Capture the cell that displays the provided text and extract its [X, Y] central coordinate. 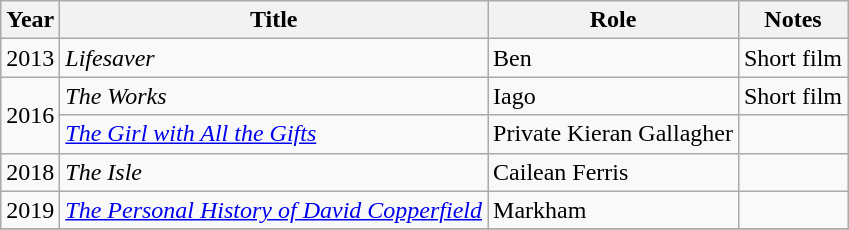
Markham [614, 210]
2019 [30, 210]
Role [614, 20]
Iago [614, 96]
Lifesaver [274, 58]
The Personal History of David Copperfield [274, 210]
Year [30, 20]
2016 [30, 115]
Title [274, 20]
Notes [792, 20]
2013 [30, 58]
Cailean Ferris [614, 172]
The Works [274, 96]
2018 [30, 172]
The Girl with All the Gifts [274, 134]
The Isle [274, 172]
Ben [614, 58]
Private Kieran Gallagher [614, 134]
